Return (X, Y) of the center of cell containing provided text 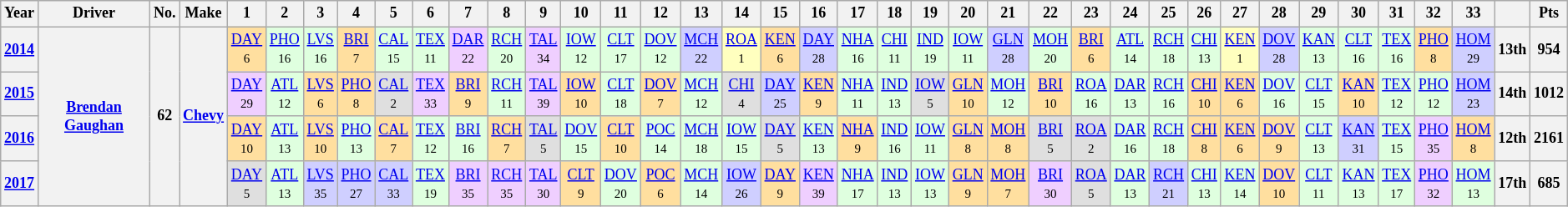
ROA2 (1090, 139)
12 (660, 13)
KEN14 (1240, 184)
5 (394, 13)
DOV9 (1279, 139)
TAL34 (544, 49)
TEX11 (431, 49)
ATL12 (284, 94)
CLT18 (621, 94)
BRI10 (1050, 94)
CLT13 (1319, 139)
MOH12 (1009, 94)
BRI7 (356, 49)
16 (818, 13)
HOM13 (1473, 184)
TEX33 (431, 94)
29 (1319, 13)
ROA16 (1090, 94)
PHO12 (1434, 94)
BRI9 (468, 94)
ROA5 (1090, 184)
13 (701, 13)
TAL5 (544, 139)
HOM8 (1473, 139)
IOW26 (741, 184)
TEX19 (431, 184)
DAY10 (246, 139)
17 (857, 13)
BRI30 (1050, 184)
PHO13 (356, 139)
KEN9 (818, 94)
ROA1 (741, 49)
Pts (1550, 13)
CLT11 (1319, 184)
DOV20 (621, 184)
6 (431, 13)
RCH16 (1169, 94)
MOH20 (1050, 49)
IOW13 (930, 184)
BRI6 (1090, 49)
RCH35 (507, 184)
HOM29 (1473, 49)
1012 (1550, 94)
No. (165, 13)
LVS35 (321, 184)
LVS6 (321, 94)
21 (1009, 13)
KAN31 (1358, 139)
KEN13 (818, 139)
DOV15 (581, 139)
27 (1240, 13)
IOW10 (581, 94)
12th (1513, 139)
954 (1550, 49)
POC14 (660, 139)
32 (1434, 13)
CAL2 (394, 94)
28 (1279, 13)
PHO32 (1434, 184)
NHA17 (857, 184)
DAR16 (1130, 139)
CHI4 (741, 94)
15 (780, 13)
DOV10 (1279, 184)
22 (1050, 13)
PHO35 (1434, 139)
7 (468, 13)
IOW5 (930, 94)
KAN10 (1358, 94)
DAR22 (468, 49)
24 (1130, 13)
2161 (1550, 139)
LVS10 (321, 139)
8 (507, 13)
Make (204, 13)
MCH18 (701, 139)
PHO16 (284, 49)
25 (1169, 13)
DOV28 (1279, 49)
TEX15 (1397, 139)
33 (1473, 13)
31 (1397, 13)
BRI16 (468, 139)
RCH11 (507, 94)
MCH14 (701, 184)
KEN1 (1240, 49)
TAL39 (544, 94)
DAY29 (246, 94)
MOH8 (1009, 139)
HOM23 (1473, 94)
DOV12 (660, 49)
ATL14 (1130, 49)
13th (1513, 49)
TEX17 (1397, 184)
BRI5 (1050, 139)
2016 (20, 139)
14th (1513, 94)
TEX16 (1397, 49)
3 (321, 13)
14 (741, 13)
IND16 (895, 139)
20 (968, 13)
DAY25 (780, 94)
30 (1358, 13)
DOV7 (660, 94)
CLT16 (1358, 49)
GLN8 (968, 139)
TAL30 (544, 184)
DAY6 (246, 49)
IOW15 (741, 139)
9 (544, 13)
CLT17 (621, 49)
CHI11 (895, 49)
Brendan Gaughan (94, 117)
GLN9 (968, 184)
CAL33 (394, 184)
23 (1090, 13)
26 (1204, 13)
DOV16 (1279, 94)
CHI10 (1204, 94)
17th (1513, 184)
4 (356, 13)
18 (895, 13)
IND19 (930, 49)
CHI8 (1204, 139)
2017 (20, 184)
RCH20 (507, 49)
NHA16 (857, 49)
1 (246, 13)
Year (20, 13)
CLT15 (1319, 94)
MCH12 (701, 94)
DAY9 (780, 184)
PHO27 (356, 184)
RCH21 (1169, 184)
2014 (20, 49)
KEN39 (818, 184)
CLT9 (581, 184)
GLN28 (1009, 49)
CLT10 (621, 139)
10 (581, 13)
Chevy (204, 117)
NHA11 (857, 94)
BRI35 (468, 184)
11 (621, 13)
62 (165, 117)
DAY28 (818, 49)
LVS16 (321, 49)
Driver (94, 13)
NHA9 (857, 139)
CAL7 (394, 139)
IOW12 (581, 49)
CAL15 (394, 49)
2 (284, 13)
POC6 (660, 184)
MCH22 (701, 49)
2015 (20, 94)
GLN10 (968, 94)
685 (1550, 184)
19 (930, 13)
RCH7 (507, 139)
MOH7 (1009, 184)
